Scan for the cell matching the given text and deliver its (X, Y) coordinate at center. 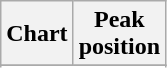
Chart (37, 34)
Peakposition (119, 34)
